Scan for the cell matching the given text and deliver its [x, y] coordinate at center. 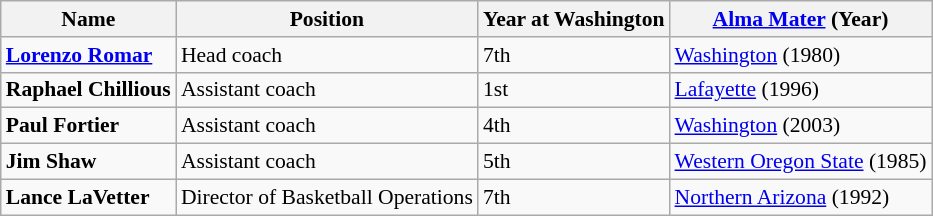
Director of Basketball Operations [327, 197]
Northern Arizona (1992) [801, 197]
1st [574, 90]
Lorenzo Romar [88, 55]
Head coach [327, 55]
Western Oregon State (1985) [801, 162]
Name [88, 19]
Position [327, 19]
Lance LaVetter [88, 197]
4th [574, 126]
Year at Washington [574, 19]
Washington (2003) [801, 126]
Lafayette (1996) [801, 90]
Raphael Chillious [88, 90]
Jim Shaw [88, 162]
Alma Mater (Year) [801, 19]
Washington (1980) [801, 55]
Paul Fortier [88, 126]
5th [574, 162]
